Output the [X, Y] coordinate of the center of the cell containing the given text.  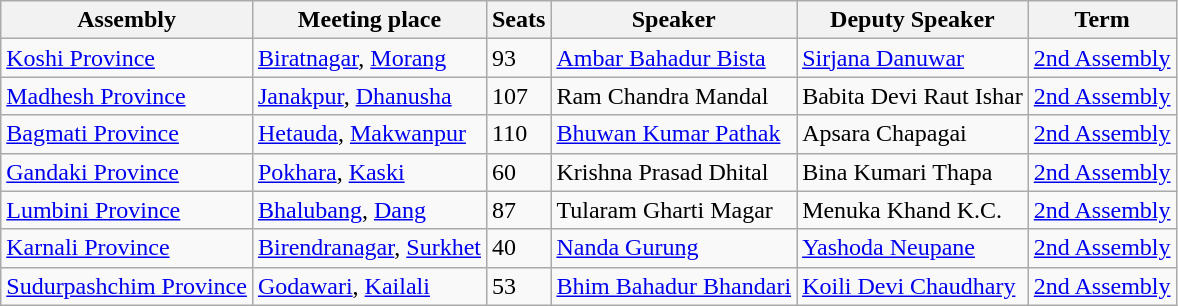
Assembly [127, 20]
Biratnagar, Morang [369, 58]
Godawari, Kailali [369, 286]
Pokhara, Kaski [369, 172]
Sudurpashchim Province [127, 286]
Karnali Province [127, 248]
53 [518, 286]
Apsara Chapagai [913, 134]
Nanda Gurung [674, 248]
87 [518, 210]
Tularam Gharti Magar [674, 210]
Gandaki Province [127, 172]
107 [518, 96]
Hetauda, Makwanpur [369, 134]
Birendranagar, Surkhet [369, 248]
Deputy Speaker [913, 20]
Bhuwan Kumar Pathak [674, 134]
Ambar Bahadur Bista [674, 58]
Janakpur, Dhanusha [369, 96]
93 [518, 58]
Koili Devi Chaudhary [913, 286]
Bhalubang, Dang [369, 210]
Seats [518, 20]
Lumbini Province [127, 210]
Ram Chandra Mandal [674, 96]
Babita Devi Raut Ishar [913, 96]
Meeting place [369, 20]
Bhim Bahadur Bhandari [674, 286]
Speaker [674, 20]
Term [1102, 20]
Bina Kumari Thapa [913, 172]
Krishna Prasad Dhital [674, 172]
60 [518, 172]
40 [518, 248]
Yashoda Neupane [913, 248]
Koshi Province [127, 58]
Sirjana Danuwar [913, 58]
Bagmati Province [127, 134]
110 [518, 134]
Menuka Khand K.C. [913, 210]
Madhesh Province [127, 96]
